Return the (x, y) coordinate for the center point of the cell that contains the specified text.  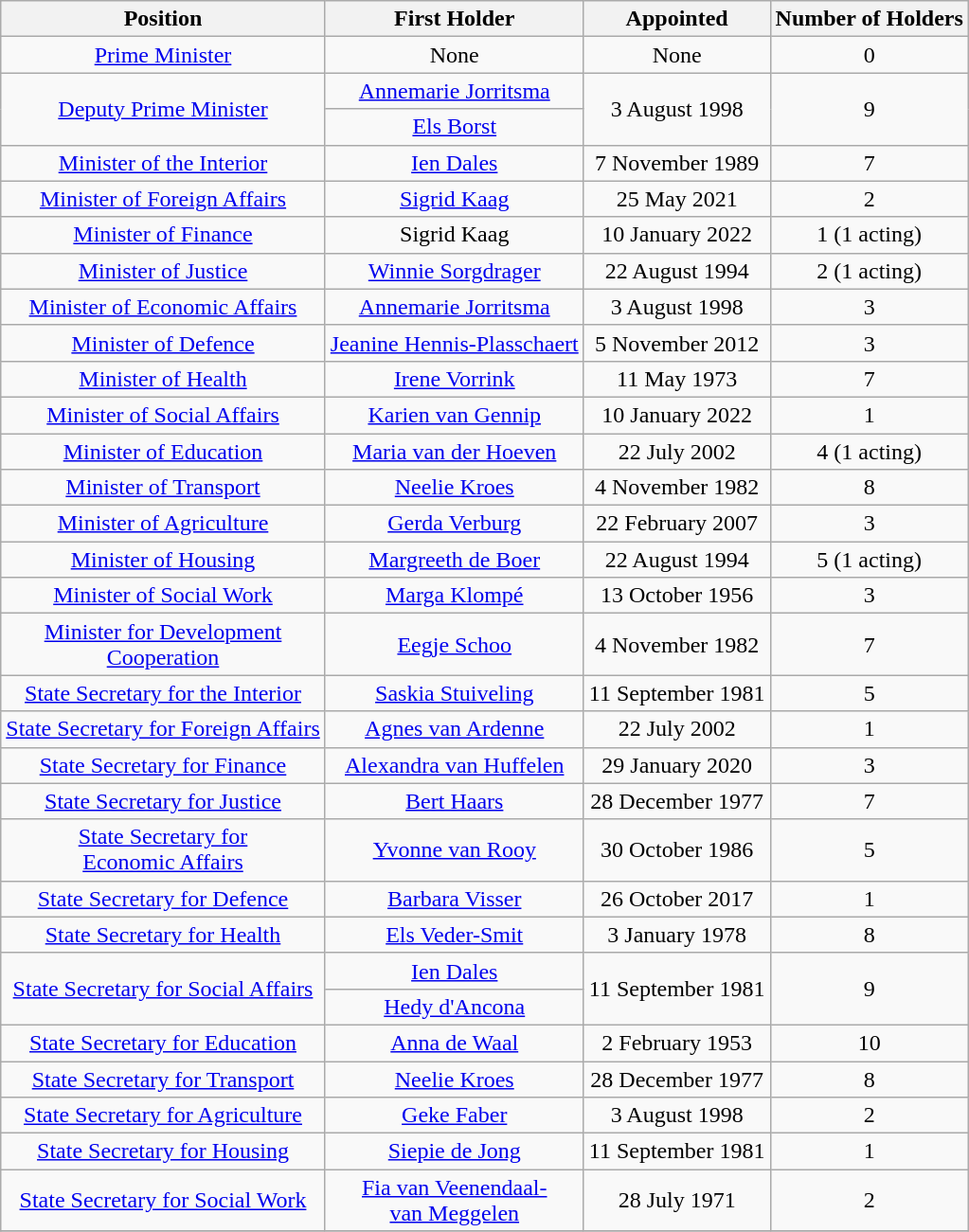
Minister of Finance (163, 235)
Minister of Economic Affairs (163, 307)
0 (870, 55)
7 November 1989 (676, 163)
26 October 2017 (676, 899)
5 (1 acting) (870, 560)
Minister of Agriculture (163, 524)
22 February 2007 (676, 524)
State Secretary for Transport (163, 1079)
First Holder (455, 19)
Minister for Development Cooperation (163, 644)
28 July 1971 (676, 1201)
10 (870, 1043)
Eegje Schoo (455, 644)
Minister of Education (163, 452)
Prime Minister (163, 55)
Marga Klompé (455, 596)
Anna de Waal (455, 1043)
State Secretary for Social Affairs (163, 989)
1 (1 acting) (870, 235)
Minister of Social Work (163, 596)
Barbara Visser (455, 899)
Alexandra van Huffelen (455, 765)
Els Veder-Smit (455, 935)
4 (1 acting) (870, 452)
29 January 2020 (676, 765)
Agnes van Ardenne (455, 729)
State Secretary for Economic Affairs (163, 850)
Minister of Health (163, 379)
Irene Vorrink (455, 379)
Minister of Transport (163, 488)
State Secretary for Education (163, 1043)
2 February 1953 (676, 1043)
Jeanine Hennis-Plasschaert (455, 343)
Minister of Housing (163, 560)
Siepie de Jong (455, 1152)
Minister of the Interior (163, 163)
Els Borst (455, 127)
Maria van der Hoeven (455, 452)
Geke Faber (455, 1116)
3 January 1978 (676, 935)
Fia van Veenendaal-van Meggelen (455, 1201)
25 May 2021 (676, 199)
Hedy d'Ancona (455, 1007)
Saskia Stuiveling (455, 693)
Minister of Justice (163, 271)
State Secretary for Social Work (163, 1201)
Yvonne van Rooy (455, 850)
Gerda Verburg (455, 524)
13 October 1956 (676, 596)
Winnie Sorgdrager (455, 271)
Margreeth de Boer (455, 560)
State Secretary for Health (163, 935)
State Secretary for Justice (163, 801)
Appointed (676, 19)
5 November 2012 (676, 343)
State Secretary for the Interior (163, 693)
State Secretary for Defence (163, 899)
State Secretary for Finance (163, 765)
Bert Haars (455, 801)
Position (163, 19)
Deputy Prime Minister (163, 109)
11 May 1973 (676, 379)
2 (1 acting) (870, 271)
Minister of Foreign Affairs (163, 199)
Minister of Defence (163, 343)
Karien van Gennip (455, 415)
30 October 1986 (676, 850)
Number of Holders (870, 19)
Minister of Social Affairs (163, 415)
State Secretary for Housing (163, 1152)
State Secretary for Foreign Affairs (163, 729)
State Secretary for Agriculture (163, 1116)
